Capture the cell that displays the provided text and extract its [x, y] central coordinate. 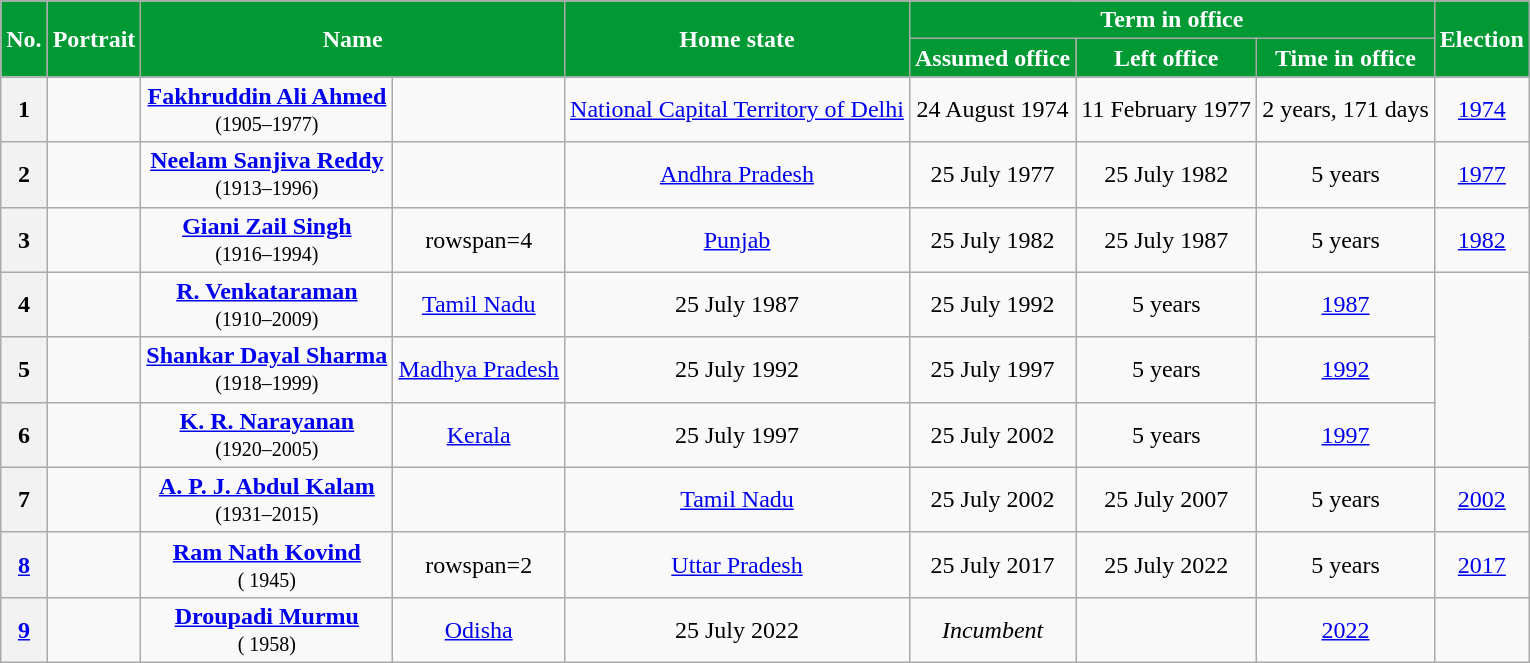
Shankar Dayal Sharma(1918–1999) [267, 370]
Left office [1166, 58]
Odisha [479, 630]
Home state [738, 39]
Portrait [94, 39]
Andhra Pradesh [738, 174]
rowspan=4 [479, 240]
Giani Zail Singh(1916–1994) [267, 240]
K. R. Narayanan(1920–2005) [267, 434]
2002 [1482, 500]
11 February 1977 [1166, 110]
Uttar Pradesh [738, 564]
9 [24, 630]
1 [24, 110]
7 [24, 500]
A. P. J. Abdul Kalam(1931–2015) [267, 500]
3 [24, 240]
National Capital Territory of Delhi [738, 110]
Ram Nath Kovind( 1945) [267, 564]
5 [24, 370]
1974 [1482, 110]
Fakhruddin Ali Ahmed(1905–1977) [267, 110]
Incumbent [992, 630]
2 [24, 174]
Time in office [1346, 58]
Name [353, 39]
Assumed office [992, 58]
Droupadi Murmu( 1958) [267, 630]
Election [1482, 39]
No. [24, 39]
R. Venkataraman(1910–2009) [267, 304]
24 August 1974 [992, 110]
Term in office [1172, 20]
Punjab [738, 240]
1987 [1346, 304]
2022 [1346, 630]
4 [24, 304]
Kerala [479, 434]
2 years, 171 days [1346, 110]
1982 [1482, 240]
Neelam Sanjiva Reddy(1913–1996) [267, 174]
1977 [1482, 174]
6 [24, 434]
8 [24, 564]
rowspan=2 [479, 564]
25 July 2007 [1166, 500]
1992 [1346, 370]
1997 [1346, 434]
Madhya Pradesh [479, 370]
2017 [1482, 564]
25 July 1977 [992, 174]
25 July 2017 [992, 564]
